Output the [X, Y] coordinate of the center of the cell containing the given text.  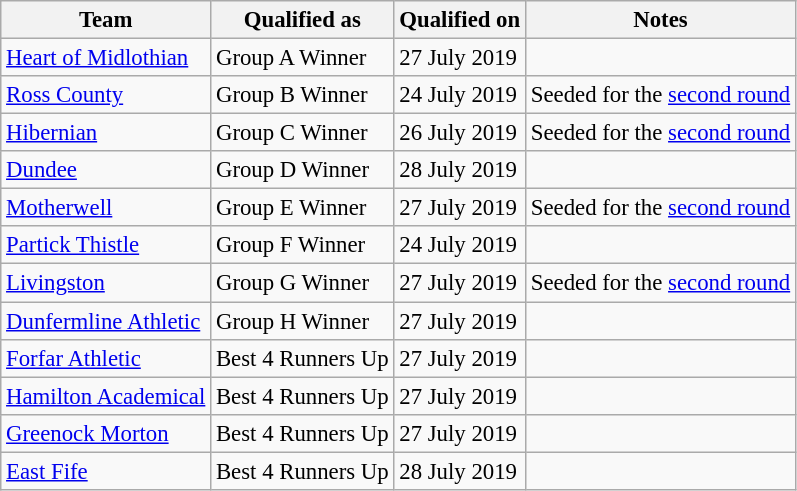
Livingston [106, 283]
Motherwell [106, 208]
Partick Thistle [106, 245]
Ross County [106, 95]
Group H Winner [302, 321]
Hamilton Academical [106, 396]
Dundee [106, 170]
Group E Winner [302, 208]
Group B Winner [302, 95]
Heart of Midlothian [106, 58]
Qualified on [460, 20]
Team [106, 20]
East Fife [106, 471]
Group C Winner [302, 133]
Hibernian [106, 133]
Group F Winner [302, 245]
Group D Winner [302, 170]
Group G Winner [302, 283]
Forfar Athletic [106, 358]
Group A Winner [302, 58]
Greenock Morton [106, 433]
26 July 2019 [460, 133]
Notes [660, 20]
Dunfermline Athletic [106, 321]
Qualified as [302, 20]
